Detect which cell encompasses the target text, then output its (x, y) center coordinate. 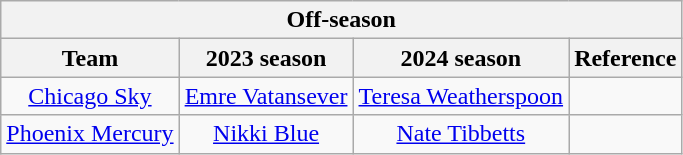
Chicago Sky (90, 96)
Emre Vatansever (266, 96)
Team (90, 58)
Reference (626, 58)
Nate Tibbetts (461, 134)
2023 season (266, 58)
Phoenix Mercury (90, 134)
Off-season (342, 20)
Nikki Blue (266, 134)
Teresa Weatherspoon (461, 96)
2024 season (461, 58)
